Pinpoint the cell where the given text exists, returning its [X, Y] midpoint coordinate. 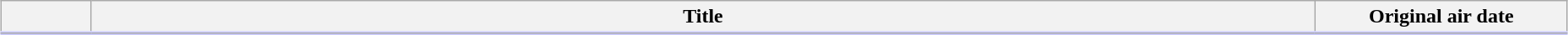
Title [703, 17]
Original air date [1441, 17]
